Return (X, Y) of the center of cell containing provided text 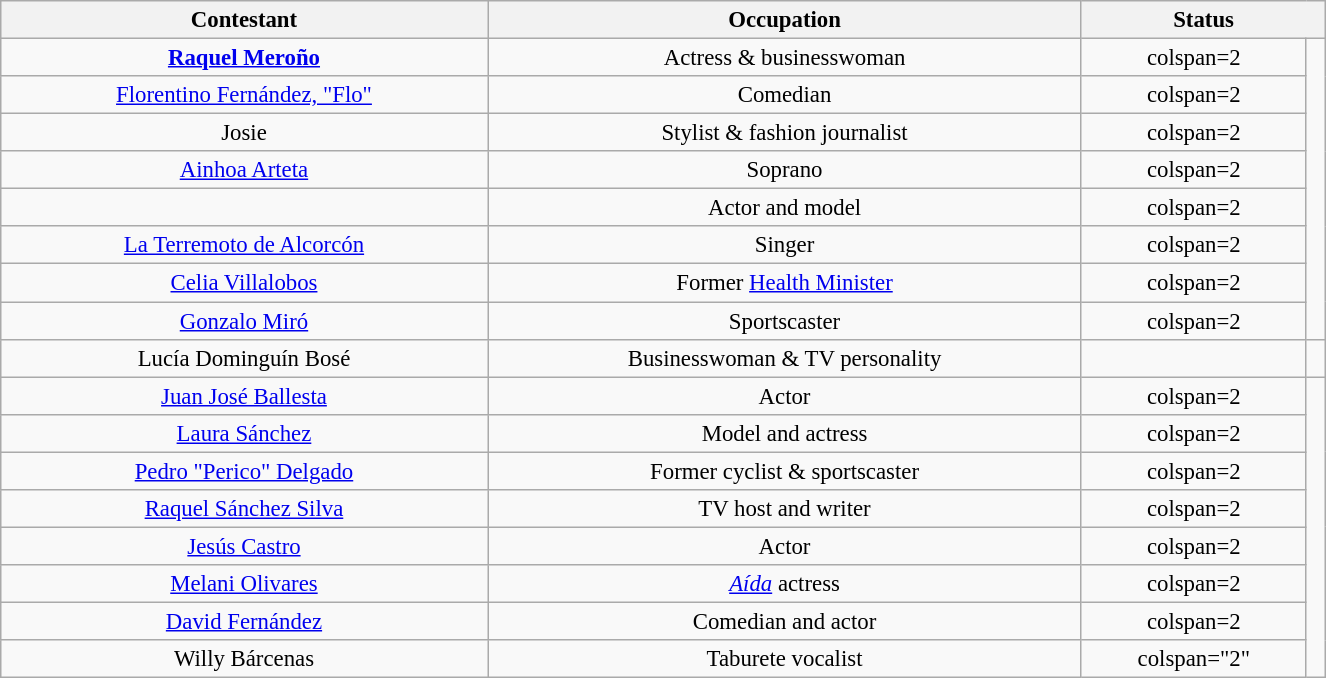
Businesswoman & TV personality (784, 358)
TV host and writer (784, 508)
Singer (784, 245)
Pedro "Perico" Delgado (244, 471)
Willy Bárcenas (244, 659)
Taburete vocalist (784, 659)
colspan="2" (1194, 659)
Actress & businesswoman (784, 57)
Florentino Fernández, "Flo" (244, 95)
Sportscaster (784, 321)
Aída actress (784, 584)
Status (1204, 20)
Laura Sánchez (244, 433)
La Terremoto de Alcorcón (244, 245)
Soprano (784, 170)
Actor and model (784, 208)
Comedian (784, 95)
Former cyclist & sportscaster (784, 471)
Contestant (244, 20)
Gonzalo Miró (244, 321)
Raquel Meroño (244, 57)
Comedian and actor (784, 621)
David Fernández (244, 621)
Former Health Minister (784, 283)
Lucía Dominguín Bosé (244, 358)
Raquel Sánchez Silva (244, 508)
Stylist & fashion journalist (784, 133)
Jesús Castro (244, 546)
Occupation (784, 20)
Melani Olivares (244, 584)
Model and actress (784, 433)
Celia Villalobos (244, 283)
Ainhoa Arteta (244, 170)
Juan José Ballesta (244, 396)
Josie (244, 133)
